Return (X, Y) of the center of cell containing provided text 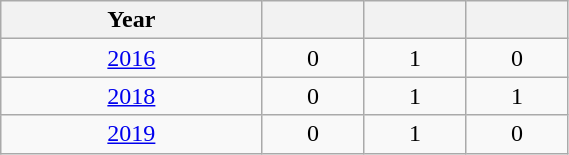
2018 (132, 96)
2019 (132, 134)
2016 (132, 58)
Year (132, 20)
